Capture the cell that displays the provided text and extract its (x, y) central coordinate. 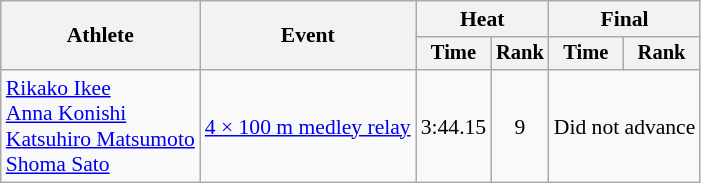
4 × 100 m medley relay (308, 126)
9 (520, 126)
Event (308, 36)
Rikako IkeeAnna KonishiKatsuhiro MatsumotoShoma Sato (100, 126)
Did not advance (625, 126)
Final (625, 19)
3:44.15 (454, 126)
Athlete (100, 36)
Heat (482, 19)
